Identify which cell holds the provided text, then report its (X, Y) central coordinate. 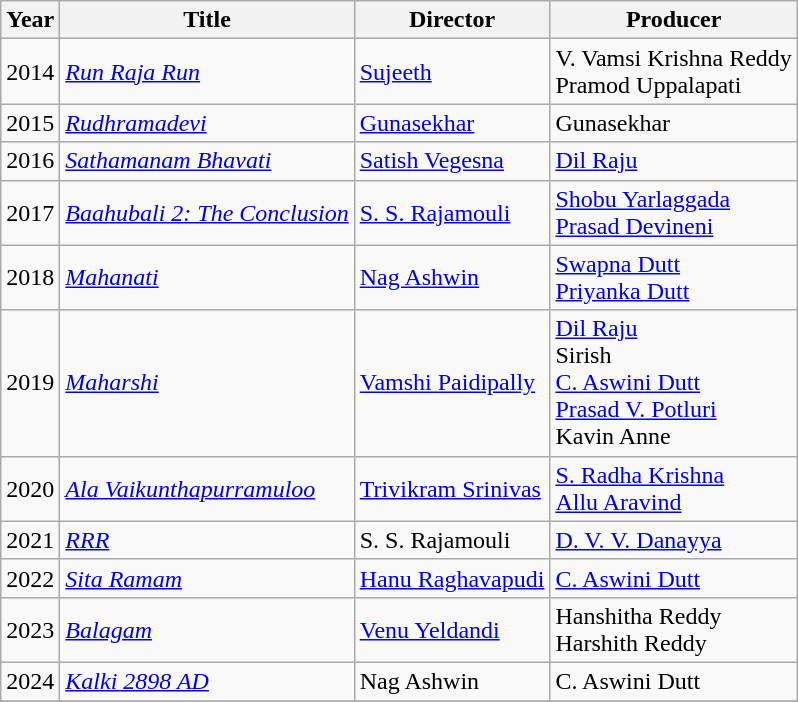
2018 (30, 278)
RRR (207, 540)
Baahubali 2: The Conclusion (207, 212)
Trivikram Srinivas (452, 488)
Hanshitha ReddyHarshith Reddy (674, 630)
Rudhramadevi (207, 123)
2017 (30, 212)
Sujeeth (452, 72)
Hanu Raghavapudi (452, 578)
Dil Raju (674, 161)
D. V. V. Danayya (674, 540)
Ala Vaikunthapurramuloo (207, 488)
2024 (30, 681)
Maharshi (207, 383)
Venu Yeldandi (452, 630)
Sita Ramam (207, 578)
Sathamanam Bhavati (207, 161)
Dil RajuSirishC. Aswini DuttPrasad V. PotluriKavin Anne (674, 383)
Shobu YarlaggadaPrasad Devineni (674, 212)
Kalki 2898 AD (207, 681)
Mahanati (207, 278)
Director (452, 20)
2016 (30, 161)
Run Raja Run (207, 72)
Vamshi Paidipally (452, 383)
2021 (30, 540)
2020 (30, 488)
Year (30, 20)
2019 (30, 383)
Producer (674, 20)
Title (207, 20)
2022 (30, 578)
Swapna DuttPriyanka Dutt (674, 278)
Balagam (207, 630)
S. Radha KrishnaAllu Aravind (674, 488)
2014 (30, 72)
Satish Vegesna (452, 161)
2015 (30, 123)
V. Vamsi Krishna ReddyPramod Uppalapati (674, 72)
2023 (30, 630)
